Capture the cell that displays the provided text and extract its [x, y] central coordinate. 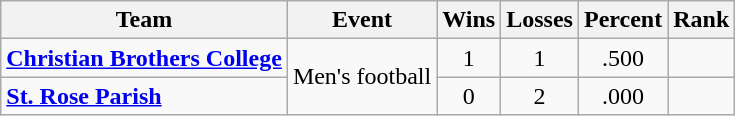
2 [540, 96]
0 [469, 96]
.000 [622, 96]
Wins [469, 20]
Men's football [362, 77]
Team [144, 20]
Rank [702, 20]
Christian Brothers College [144, 58]
.500 [622, 58]
Event [362, 20]
Percent [622, 20]
Losses [540, 20]
St. Rose Parish [144, 96]
